Return the (X, Y) coordinate for the center point of the cell that contains the specified text.  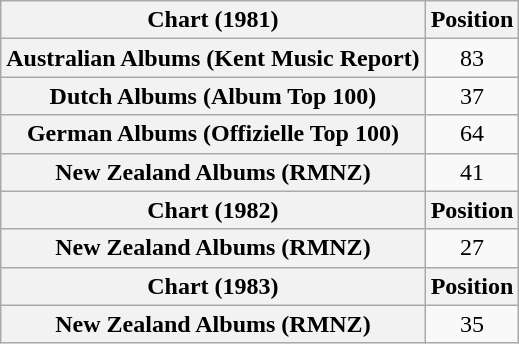
Chart (1982) (213, 210)
83 (472, 58)
35 (472, 324)
German Albums (Offizielle Top 100) (213, 134)
Dutch Albums (Album Top 100) (213, 96)
Chart (1983) (213, 286)
27 (472, 248)
41 (472, 172)
Chart (1981) (213, 20)
Australian Albums (Kent Music Report) (213, 58)
37 (472, 96)
64 (472, 134)
